Return the [x, y] coordinate for the center point of the cell that contains the specified text.  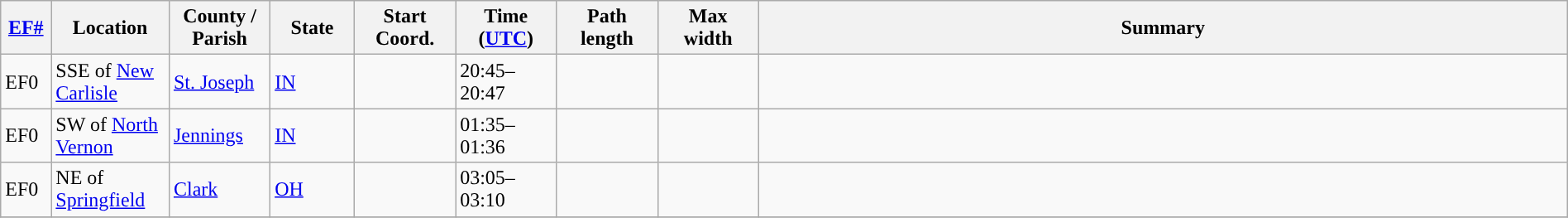
Start Coord. [404, 28]
20:45–20:47 [506, 81]
NE of Springfield [111, 189]
SW of North Vernon [111, 136]
EF# [26, 28]
Time (UTC) [506, 28]
Location [111, 28]
Max width [708, 28]
03:05–03:10 [506, 189]
County / Parish [219, 28]
Path length [607, 28]
SSE of New Carlisle [111, 81]
State [313, 28]
St. Joseph [219, 81]
Clark [219, 189]
OH [313, 189]
Summary [1163, 28]
Jennings [219, 136]
01:35–01:36 [506, 136]
